Pinpoint the cell where the given text exists, returning its (x, y) midpoint coordinate. 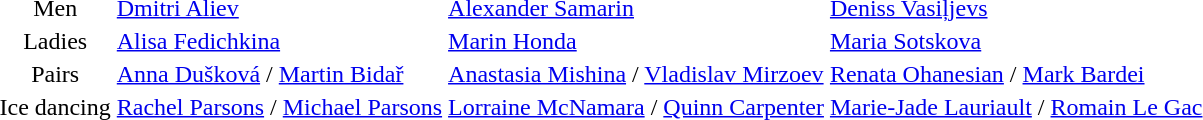
Anna Dušková / Martin Bidař (279, 74)
Alisa Fedichkina (279, 41)
Marin Honda (636, 41)
Anastasia Mishina / Vladislav Mirzoev (636, 74)
